Provide the (X, Y) coordinate of the cell's center where the given text is located.  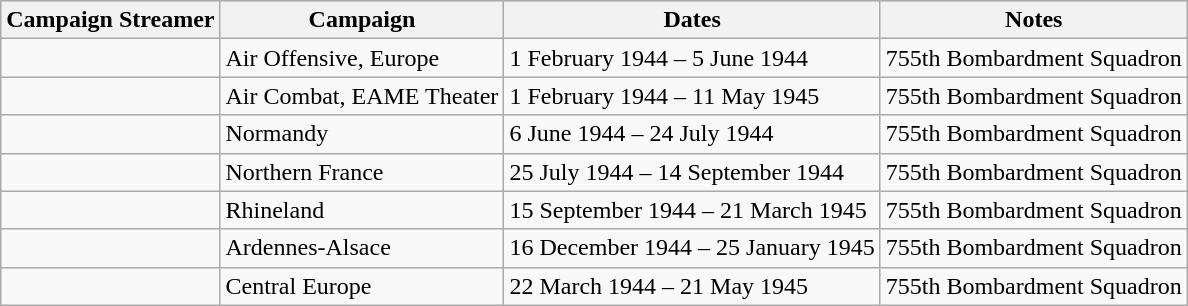
16 December 1944 – 25 January 1945 (692, 248)
Northern France (362, 172)
Campaign (362, 20)
25 July 1944 – 14 September 1944 (692, 172)
22 March 1944 – 21 May 1945 (692, 286)
Campaign Streamer (110, 20)
Air Combat, EAME Theater (362, 96)
1 February 1944 – 11 May 1945 (692, 96)
Notes (1034, 20)
Central Europe (362, 286)
Normandy (362, 134)
6 June 1944 – 24 July 1944 (692, 134)
15 September 1944 – 21 March 1945 (692, 210)
1 February 1944 – 5 June 1944 (692, 58)
Rhineland (362, 210)
Air Offensive, Europe (362, 58)
Ardennes-Alsace (362, 248)
Dates (692, 20)
